Pinpoint the cell where the given text exists, returning its (x, y) midpoint coordinate. 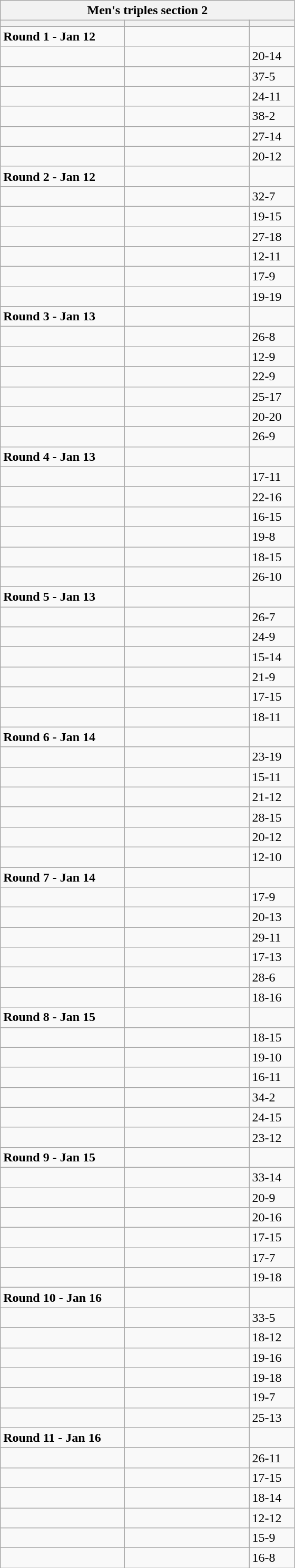
26-10 (272, 577)
19-15 (272, 216)
20-20 (272, 417)
19-7 (272, 1398)
24-15 (272, 1117)
33-14 (272, 1177)
16-8 (272, 1558)
15-11 (272, 777)
19-8 (272, 537)
22-9 (272, 377)
37-5 (272, 76)
29-11 (272, 937)
12-9 (272, 357)
16-15 (272, 517)
16-11 (272, 1077)
27-18 (272, 236)
20-16 (272, 1218)
32-7 (272, 196)
26-9 (272, 437)
Round 5 - Jan 13 (63, 597)
Round 3 - Jan 13 (63, 317)
28-15 (272, 817)
Round 1 - Jan 12 (63, 36)
34-2 (272, 1097)
18-12 (272, 1338)
17-11 (272, 477)
25-13 (272, 1418)
Round 7 - Jan 14 (63, 877)
Round 10 - Jan 16 (63, 1298)
Round 2 - Jan 12 (63, 176)
19-19 (272, 297)
Round 6 - Jan 14 (63, 737)
19-10 (272, 1057)
24-9 (272, 637)
25-17 (272, 397)
21-12 (272, 797)
26-11 (272, 1458)
15-14 (272, 657)
17-7 (272, 1258)
26-7 (272, 617)
22-16 (272, 497)
21-9 (272, 677)
Round 11 - Jan 16 (63, 1438)
20-9 (272, 1198)
19-16 (272, 1358)
38-2 (272, 116)
23-19 (272, 757)
28-6 (272, 977)
Round 4 - Jan 13 (63, 457)
27-14 (272, 136)
20-14 (272, 56)
18-11 (272, 717)
18-16 (272, 997)
26-8 (272, 337)
18-14 (272, 1498)
33-5 (272, 1318)
Round 9 - Jan 15 (63, 1157)
20-13 (272, 917)
Men's triples section 2 (147, 11)
12-12 (272, 1518)
23-12 (272, 1137)
24-11 (272, 96)
12-10 (272, 857)
15-9 (272, 1538)
12-11 (272, 257)
17-13 (272, 957)
Round 8 - Jan 15 (63, 1017)
